Locate the cell with the specified text and output its [X, Y] center coordinate. 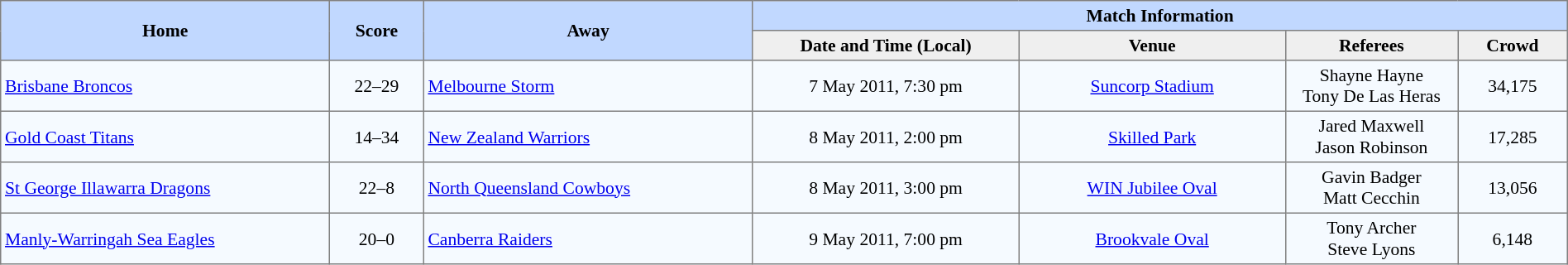
St George Illawarra Dragons [165, 188]
Gavin BadgerMatt Cecchin [1371, 188]
14–34 [377, 137]
13,056 [1513, 188]
Jared MaxwellJason Robinson [1371, 137]
WIN Jubilee Oval [1152, 188]
Brookvale Oval [1152, 238]
Home [165, 31]
Skilled Park [1152, 137]
Shayne HayneTony De Las Heras [1371, 86]
Tony ArcherSteve Lyons [1371, 238]
34,175 [1513, 86]
20–0 [377, 238]
Gold Coast Titans [165, 137]
6,148 [1513, 238]
Crowd [1513, 46]
9 May 2011, 7:00 pm [886, 238]
Canberra Raiders [588, 238]
North Queensland Cowboys [588, 188]
Brisbane Broncos [165, 86]
17,285 [1513, 137]
New Zealand Warriors [588, 137]
Suncorp Stadium [1152, 86]
8 May 2011, 2:00 pm [886, 137]
8 May 2011, 3:00 pm [886, 188]
7 May 2011, 7:30 pm [886, 86]
Date and Time (Local) [886, 46]
Match Information [1159, 16]
Melbourne Storm [588, 86]
22–29 [377, 86]
Venue [1152, 46]
Score [377, 31]
Manly-Warringah Sea Eagles [165, 238]
22–8 [377, 188]
Away [588, 31]
Referees [1371, 46]
